Pinpoint the cell where the given text exists, returning its [X, Y] midpoint coordinate. 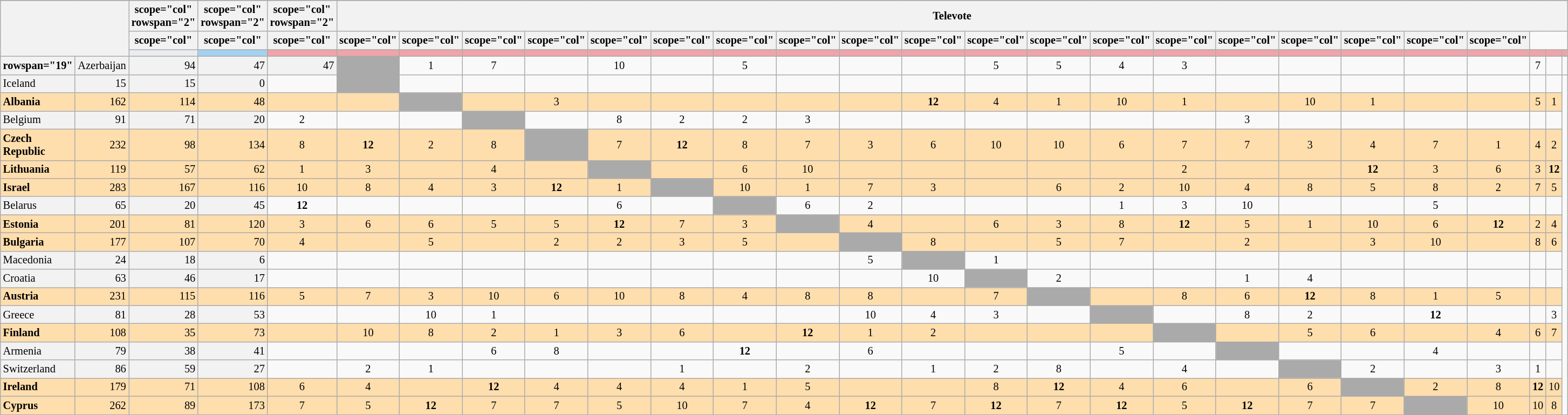
167 [164, 187]
173 [233, 405]
45 [233, 206]
Czech Republic [38, 145]
17 [233, 278]
Ireland [38, 387]
73 [233, 333]
Greece [38, 315]
162 [101, 102]
Cyprus [38, 405]
179 [101, 387]
120 [233, 224]
Austria [38, 296]
rowspan="19" [38, 65]
262 [101, 405]
Estonia [38, 224]
91 [101, 120]
79 [101, 351]
48 [233, 102]
177 [101, 242]
Croatia [38, 278]
41 [233, 351]
62 [233, 169]
24 [101, 260]
38 [164, 351]
Belgium [38, 120]
231 [101, 296]
94 [164, 65]
Belarus [38, 206]
59 [164, 369]
Iceland [38, 84]
27 [233, 369]
28 [164, 315]
65 [101, 206]
53 [233, 315]
134 [233, 145]
119 [101, 169]
Azerbaijan [101, 65]
70 [233, 242]
283 [101, 187]
63 [101, 278]
Televote [952, 16]
Albania [38, 102]
Lithuania [38, 169]
201 [101, 224]
Finland [38, 333]
Armenia [38, 351]
98 [164, 145]
Israel [38, 187]
Macedonia [38, 260]
86 [101, 369]
107 [164, 242]
114 [164, 102]
46 [164, 278]
57 [164, 169]
89 [164, 405]
232 [101, 145]
Switzerland [38, 369]
115 [164, 296]
18 [164, 260]
35 [164, 333]
0 [233, 84]
Bulgaria [38, 242]
